Search for the cell housing the specified text and yield its (x, y) center coordinate. 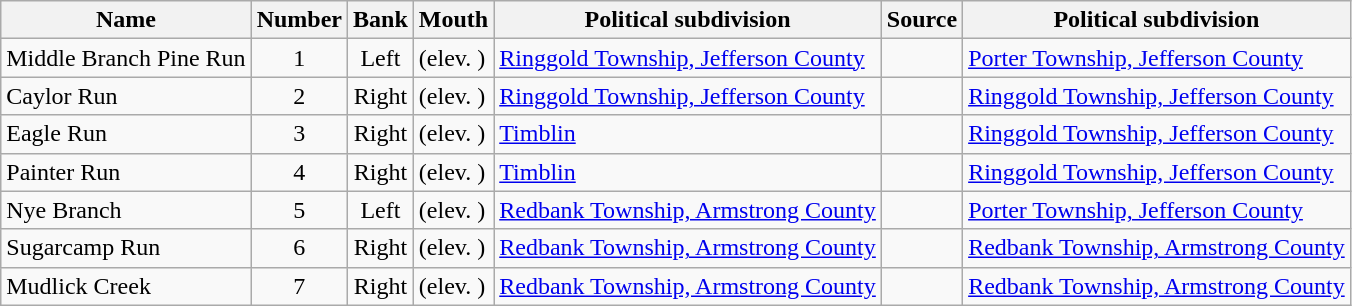
Painter Run (126, 172)
Source (922, 20)
3 (299, 134)
5 (299, 210)
Nye Branch (126, 210)
Name (126, 20)
6 (299, 248)
Caylor Run (126, 96)
Number (299, 20)
1 (299, 58)
Mudlick Creek (126, 286)
2 (299, 96)
7 (299, 286)
Bank (381, 20)
Mouth (453, 20)
Eagle Run (126, 134)
4 (299, 172)
Middle Branch Pine Run (126, 58)
Sugarcamp Run (126, 248)
